From the cell containing the given text, extract its center point as (x, y) coordinate. 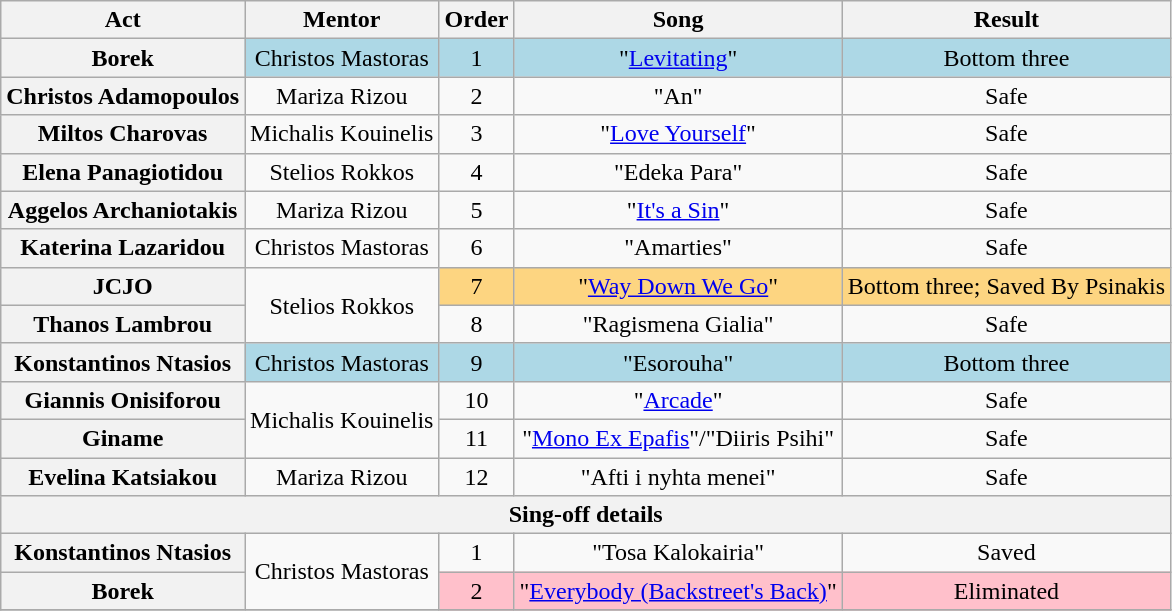
9 (476, 362)
Katerina Lazaridou (123, 248)
8 (476, 324)
Evelina Katsiakou (123, 477)
11 (476, 438)
"Levitating" (678, 58)
Thanos Lambrou (123, 324)
Bottom three; Saved By Psinakis (1006, 286)
Miltos Charovas (123, 134)
Giannis Onisiforou (123, 400)
"Mono Ex Epafis"/"Diiris Psihi" (678, 438)
5 (476, 210)
Mentor (342, 20)
Song (678, 20)
Result (1006, 20)
JCJO (123, 286)
Elena Panagiotidou (123, 172)
Aggelos Archaniotakis (123, 210)
12 (476, 477)
"Arcade" (678, 400)
"Ragismena Gialia" (678, 324)
"Edeka Para" (678, 172)
Eliminated (1006, 591)
Sing-off details (586, 515)
"Love Yourself" (678, 134)
"It's a Sin" (678, 210)
"Tosa Kalokairia" (678, 553)
"Afti i nyhta menei" (678, 477)
10 (476, 400)
Saved (1006, 553)
"Way Down We Go" (678, 286)
3 (476, 134)
"An" (678, 96)
"Amarties" (678, 248)
"Esorouha" (678, 362)
Act (123, 20)
Christos Adamopoulos (123, 96)
"Everybody (Backstreet's Back)" (678, 591)
6 (476, 248)
Giname (123, 438)
Order (476, 20)
4 (476, 172)
7 (476, 286)
